Find where the given text appears and provide that cell's center as (X, Y) coordinate. 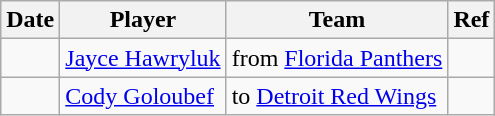
to Detroit Red Wings (337, 96)
Cody Goloubef (143, 96)
from Florida Panthers (337, 58)
Team (337, 20)
Jayce Hawryluk (143, 58)
Ref (472, 20)
Player (143, 20)
Date (30, 20)
